Find where the given text appears and provide that cell's center as (X, Y) coordinate. 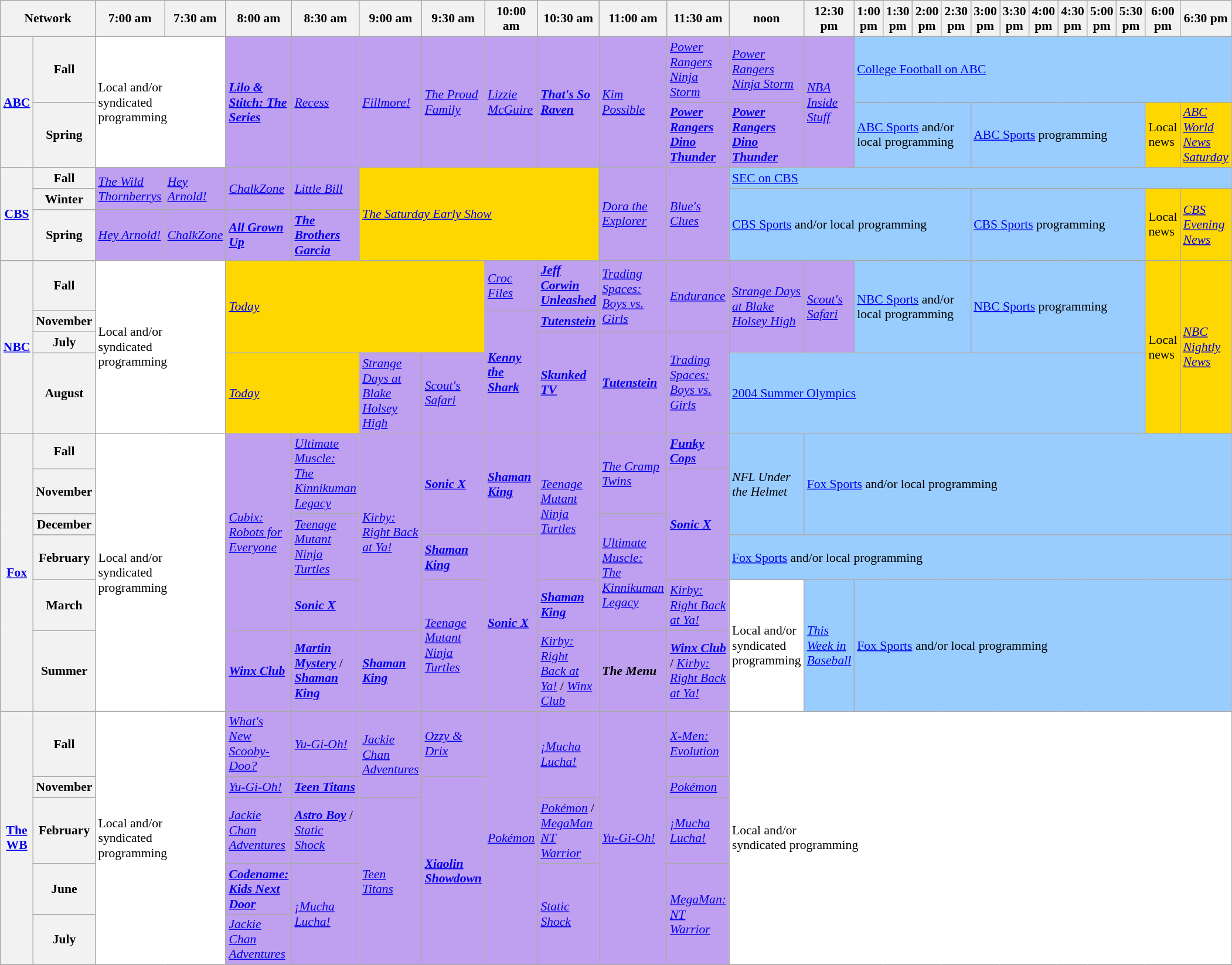
Kirby: Right Back at Ya! / Winx Club (569, 671)
The Wild Thornberrys (130, 189)
10:00 am (511, 19)
NBA Inside Stuff (829, 102)
The Menu (633, 671)
X-Men: Evolution (698, 744)
The Saturday Early Show (479, 214)
Pokémon / MegaMan NT Warrior (569, 831)
Network (48, 19)
9:00 am (390, 19)
Kim Possible (633, 102)
NFL Under the Helmet (767, 484)
10:30 am (569, 19)
What's New Scooby-Doo? (258, 744)
March (64, 606)
noon (767, 19)
Lilo & Stitch: The Series (258, 102)
2:00 pm (927, 19)
Jeff Corwin Unleashed (569, 286)
4:30 pm (1073, 19)
7:00 am (130, 19)
ABC Sports programming (1058, 135)
CBS Sports programming (1058, 224)
11:30 am (698, 19)
NBC (17, 347)
NBC Nightly News (1206, 347)
8:30 am (325, 19)
8:00 am (258, 19)
The Brothers Garcia (325, 236)
CBS Sports and/or local programming (850, 224)
CBS Evening News (1206, 224)
Winx Club (258, 671)
ABC (17, 102)
9:30 am (454, 19)
Blue's Clues (698, 214)
Winter (64, 199)
Skunked TV (569, 383)
Astro Boy / Static Shock (325, 831)
Little Bill (325, 189)
This Week in Baseball (829, 646)
NBC Sports programming (1058, 306)
NBC Sports and/or local programming (912, 306)
Codename: Kids Next Door (258, 889)
5:00 pm (1102, 19)
Static Shock (569, 914)
Cubix: Robots for Everyone (258, 532)
Fillmore! (390, 102)
Dora the Explorer (633, 214)
December (64, 525)
Martin Mystery / Shaman King (325, 671)
Xiaolin Showdown (454, 871)
1:30 pm (898, 19)
Kenny the Shark (511, 373)
6:00 pm (1163, 19)
2:30 pm (956, 19)
MegaMan: NT Warrior (698, 914)
3:00 pm (985, 19)
College Football on ABC (1043, 69)
1:00 pm (869, 19)
SEC on CBS (980, 179)
Lizzie McGuire (511, 102)
11:00 am (633, 19)
ABC Sports and/or local programming (912, 135)
All Grown Up (258, 236)
Winx Club / Kirby: Right Back at Ya! (698, 671)
Endurance (698, 296)
6:30 pm (1206, 19)
Funky Cops (698, 451)
The WB (17, 838)
Fox (17, 572)
ABC World News Saturday (1206, 135)
4:00 pm (1044, 19)
June (64, 889)
The Proud Family (454, 102)
Ozzy & Drix (454, 744)
CBS (17, 214)
Croc Files (511, 286)
The Cramp Twins (633, 474)
5:30 pm (1131, 19)
August (64, 393)
That's So Raven (569, 102)
Recess (325, 102)
2004 Summer Olympics (937, 393)
3:30 pm (1015, 19)
Summer (64, 671)
12:30 pm (829, 19)
7:30 am (196, 19)
